For the text-containing cell, return its midpoint in (x, y) coordinate format. 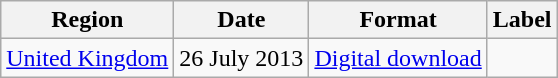
Digital download (398, 58)
Date (242, 20)
26 July 2013 (242, 58)
Format (398, 20)
Region (88, 20)
Label (522, 20)
United Kingdom (88, 58)
